Return the (X, Y) coordinate for the center point of the cell that contains the specified text.  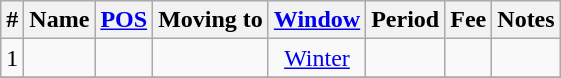
1 (12, 58)
Moving to (211, 20)
Name (60, 20)
Fee (468, 20)
Winter (316, 58)
# (12, 20)
Period (406, 20)
Window (316, 20)
POS (124, 20)
Notes (526, 20)
